Provide the (X, Y) coordinate of the cell's center where the given text is located.  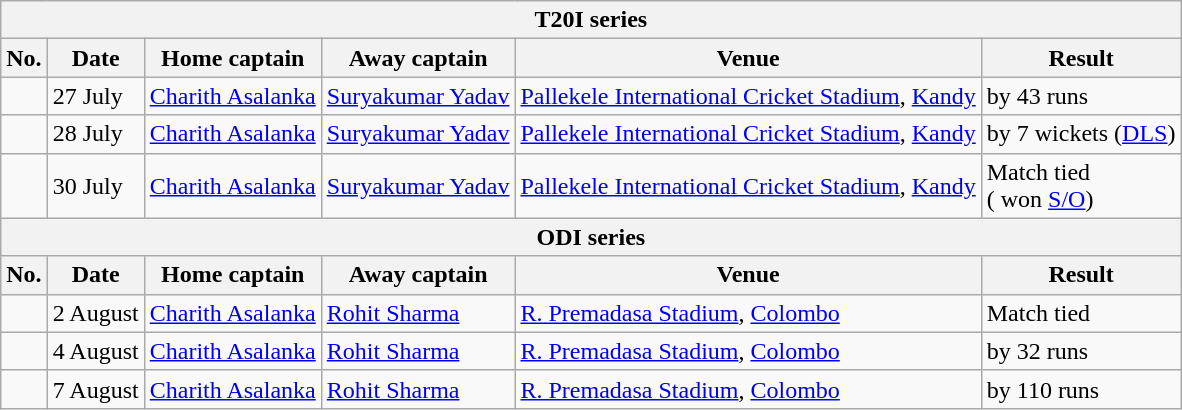
by 32 runs (1081, 351)
4 August (96, 351)
7 August (96, 389)
Match tied( won S/O) (1081, 186)
by 43 runs (1081, 96)
by 110 runs (1081, 389)
30 July (96, 186)
by 7 wickets (DLS) (1081, 134)
Match tied (1081, 313)
28 July (96, 134)
T20I series (591, 20)
27 July (96, 96)
ODI series (591, 237)
2 August (96, 313)
